Return the (x, y) coordinate for the center point of the cell that contains the specified text.  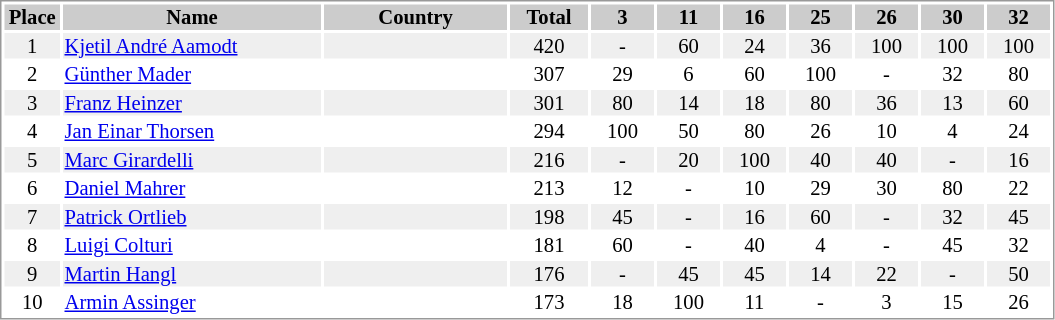
Place (32, 17)
8 (32, 245)
Günther Mader (192, 75)
294 (549, 131)
Patrick Ortlieb (192, 217)
15 (952, 303)
Armin Assinger (192, 303)
173 (549, 303)
Name (192, 17)
Luigi Colturi (192, 245)
2 (32, 75)
420 (549, 46)
Daniel Mahrer (192, 189)
20 (688, 160)
Country (416, 17)
Marc Girardelli (192, 160)
Martin Hangl (192, 274)
25 (820, 17)
301 (549, 103)
Jan Einar Thorsen (192, 131)
7 (32, 217)
Kjetil André Aamodt (192, 46)
307 (549, 75)
213 (549, 189)
Franz Heinzer (192, 103)
198 (549, 217)
5 (32, 160)
13 (952, 103)
216 (549, 160)
181 (549, 245)
1 (32, 46)
176 (549, 274)
Total (549, 17)
12 (622, 189)
9 (32, 274)
